Identify which cell holds the provided text, then report its (x, y) central coordinate. 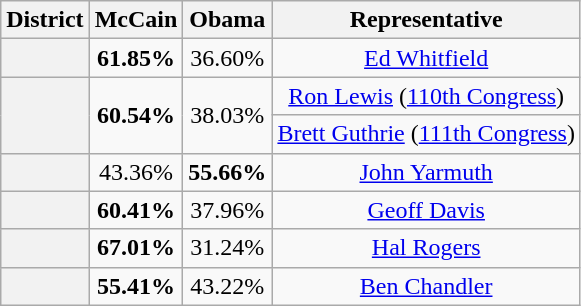
Brett Guthrie (111th Congress) (426, 134)
Ron Lewis (110th Congress) (426, 96)
Ben Chandler (426, 286)
Geoff Davis (426, 210)
District (45, 20)
43.22% (228, 286)
Representative (426, 20)
67.01% (136, 248)
55.41% (136, 286)
61.85% (136, 58)
31.24% (228, 248)
John Yarmuth (426, 172)
60.41% (136, 210)
55.66% (228, 172)
60.54% (136, 115)
38.03% (228, 115)
Ed Whitfield (426, 58)
Hal Rogers (426, 248)
43.36% (136, 172)
37.96% (228, 210)
Obama (228, 20)
McCain (136, 20)
36.60% (228, 58)
